For the text-containing cell, return its midpoint in (X, Y) coordinate format. 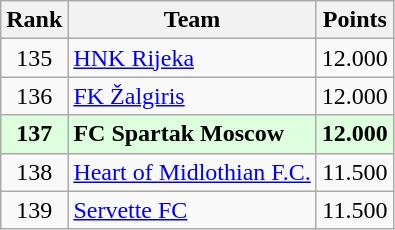
Rank (34, 20)
135 (34, 58)
Points (354, 20)
FC Spartak Moscow (192, 134)
Team (192, 20)
Heart of Midlothian F.C. (192, 172)
136 (34, 96)
Servette FC (192, 210)
HNK Rijeka (192, 58)
137 (34, 134)
FK Žalgiris (192, 96)
138 (34, 172)
139 (34, 210)
